Capture the cell that displays the provided text and extract its [x, y] central coordinate. 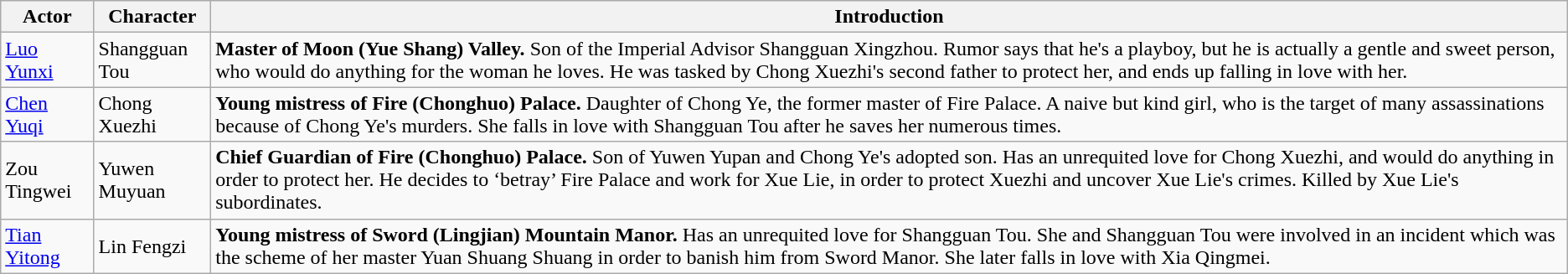
Yuwen Muyuan [152, 180]
Zou Tingwei [47, 180]
Lin Fengzi [152, 246]
Character [152, 17]
Chong Xuezhi [152, 114]
Introduction [890, 17]
Tian Yitong [47, 246]
Actor [47, 17]
Luo Yunxi [47, 60]
Shangguan Tou [152, 60]
Chen Yuqi [47, 114]
